Find where the given text appears and provide that cell's center as (x, y) coordinate. 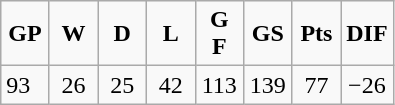
−26 (367, 85)
D (122, 34)
25 (122, 85)
113 (220, 85)
GS (268, 34)
26 (74, 85)
W (74, 34)
L (170, 34)
139 (268, 85)
77 (316, 85)
DIF (367, 34)
GP (26, 34)
42 (170, 85)
93 (26, 85)
Pts (316, 34)
G F (220, 34)
